Find where the given text appears and provide that cell's center as [X, Y] coordinate. 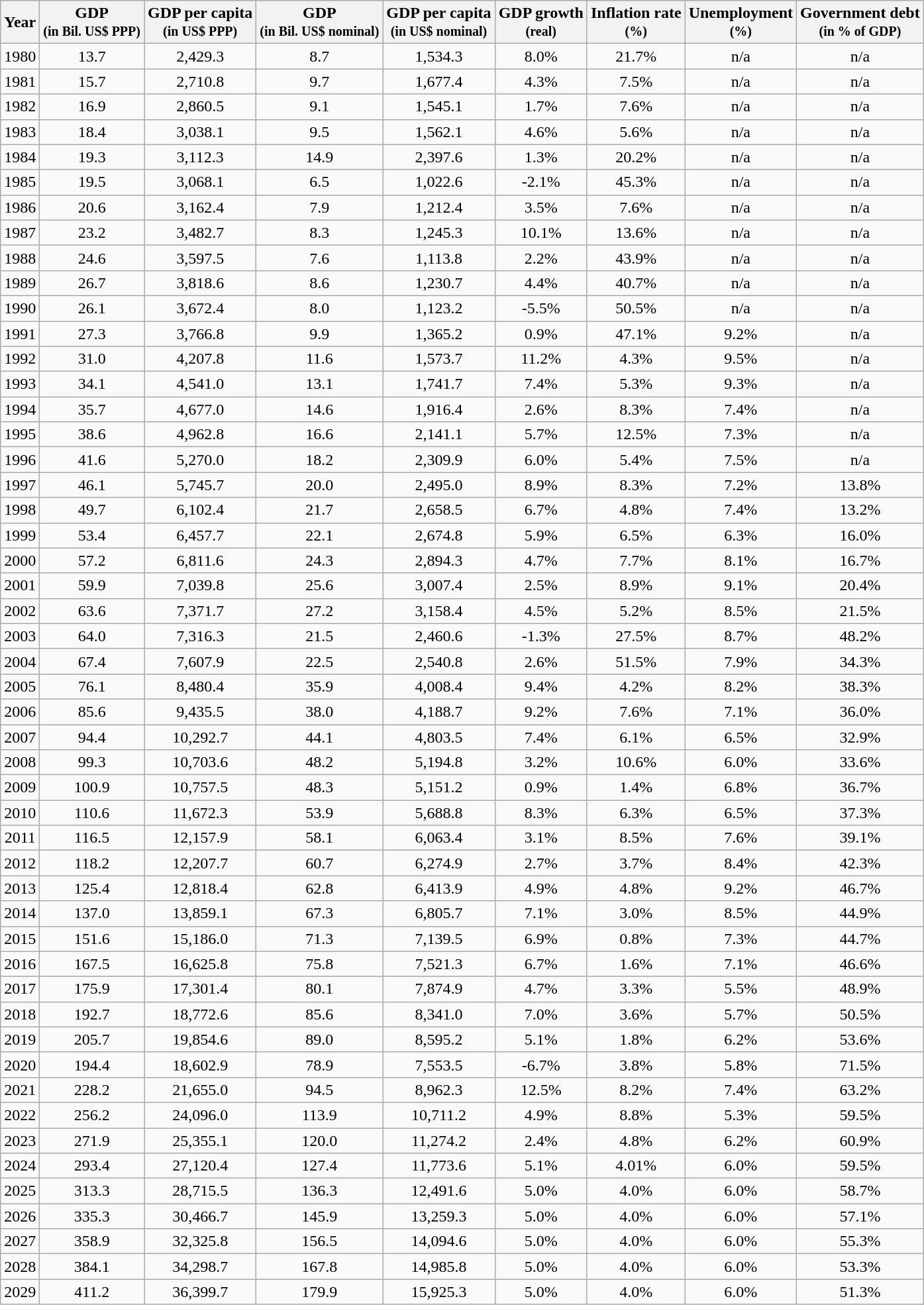
8,341.0 [438, 1014]
36.7% [860, 788]
1982 [20, 107]
1,113.8 [438, 258]
12,818.4 [200, 888]
22.1 [319, 535]
9.4% [540, 686]
2018 [20, 1014]
11,773.6 [438, 1166]
8.1% [741, 560]
12,207.7 [200, 863]
1,123.2 [438, 308]
9.5 [319, 132]
7,316.3 [200, 636]
2022 [20, 1115]
1984 [20, 157]
1991 [20, 333]
2.5% [540, 586]
15.7 [92, 81]
6,457.7 [200, 535]
19,854.6 [200, 1039]
2017 [20, 989]
13.2% [860, 510]
1983 [20, 132]
20.6 [92, 207]
205.7 [92, 1039]
71.3 [319, 939]
20.0 [319, 485]
-5.5% [540, 308]
175.9 [92, 989]
7.6 [319, 258]
99.3 [92, 762]
36.0% [860, 711]
16.6 [319, 435]
80.1 [319, 989]
13.6% [636, 233]
34.1 [92, 384]
63.2% [860, 1090]
2,658.5 [438, 510]
11,672.3 [200, 813]
64.0 [92, 636]
GDP(in Bil. US$ nominal) [319, 23]
1988 [20, 258]
75.8 [319, 964]
7.2% [741, 485]
2,710.8 [200, 81]
7.0% [540, 1014]
9.7 [319, 81]
48.3 [319, 788]
1994 [20, 409]
256.2 [92, 1115]
7,553.5 [438, 1065]
14.9 [319, 157]
4.5% [540, 611]
335.3 [92, 1216]
8.7 [319, 56]
2010 [20, 813]
3.5% [540, 207]
136.3 [319, 1191]
13.8% [860, 485]
26.1 [92, 308]
16.0% [860, 535]
14.6 [319, 409]
21.7% [636, 56]
1980 [20, 56]
27.2 [319, 611]
Inflation rate(%) [636, 23]
6,102.4 [200, 510]
Unemployment(%) [741, 23]
167.5 [92, 964]
4,008.4 [438, 686]
0.8% [636, 939]
2,141.1 [438, 435]
9,435.5 [200, 711]
3,482.7 [200, 233]
45.3% [636, 182]
1,677.4 [438, 81]
44.7% [860, 939]
3,597.5 [200, 258]
16,625.8 [200, 964]
10.6% [636, 762]
76.1 [92, 686]
2026 [20, 1216]
2004 [20, 661]
2029 [20, 1292]
30,466.7 [200, 1216]
58.1 [319, 838]
18,602.9 [200, 1065]
192.7 [92, 1014]
GDP per capita(in US$ nominal) [438, 23]
38.6 [92, 435]
8.7% [741, 636]
3.1% [540, 838]
3.2% [540, 762]
2005 [20, 686]
8,480.4 [200, 686]
5.5% [741, 989]
5.8% [741, 1065]
1,741.7 [438, 384]
57.2 [92, 560]
18.4 [92, 132]
2.4% [540, 1140]
2023 [20, 1140]
7,371.7 [200, 611]
31.0 [92, 359]
2013 [20, 888]
2028 [20, 1267]
5,270.0 [200, 460]
6,811.6 [200, 560]
28,715.5 [200, 1191]
3.8% [636, 1065]
1.6% [636, 964]
7,607.9 [200, 661]
17,301.4 [200, 989]
6,274.9 [438, 863]
2,495.0 [438, 485]
3.7% [636, 863]
228.2 [92, 1090]
10,292.7 [200, 737]
1,022.6 [438, 182]
11,274.2 [438, 1140]
21,655.0 [200, 1090]
4,541.0 [200, 384]
2027 [20, 1241]
6.1% [636, 737]
59.9 [92, 586]
4,188.7 [438, 711]
1993 [20, 384]
22.5 [319, 661]
4.6% [540, 132]
10,757.5 [200, 788]
4,803.5 [438, 737]
3,068.1 [200, 182]
2007 [20, 737]
48.9% [860, 989]
145.9 [319, 1216]
8.8% [636, 1115]
8.0 [319, 308]
5.9% [540, 535]
6.8% [741, 788]
35.7 [92, 409]
38.0 [319, 711]
2006 [20, 711]
GDP(in Bil. US$ PPP) [92, 23]
10,711.2 [438, 1115]
8.4% [741, 863]
2,429.3 [200, 56]
35.9 [319, 686]
14,985.8 [438, 1267]
14,094.6 [438, 1241]
GDP growth(real) [540, 23]
313.3 [92, 1191]
4.4% [540, 283]
2011 [20, 838]
12,491.6 [438, 1191]
1990 [20, 308]
2008 [20, 762]
2,540.8 [438, 661]
5,194.8 [438, 762]
3,672.4 [200, 308]
1.7% [540, 107]
24,096.0 [200, 1115]
9.1 [319, 107]
5,688.8 [438, 813]
9.5% [741, 359]
2000 [20, 560]
1.4% [636, 788]
13.7 [92, 56]
384.1 [92, 1267]
60.7 [319, 863]
2024 [20, 1166]
7,139.5 [438, 939]
1981 [20, 81]
2,894.3 [438, 560]
6,063.4 [438, 838]
1,916.4 [438, 409]
137.0 [92, 914]
-1.3% [540, 636]
27.3 [92, 333]
179.9 [319, 1292]
57.1% [860, 1216]
67.4 [92, 661]
13,859.1 [200, 914]
9.3% [741, 384]
1989 [20, 283]
8,595.2 [438, 1039]
6.9% [540, 939]
32.9% [860, 737]
4.01% [636, 1166]
2016 [20, 964]
3,766.8 [200, 333]
2001 [20, 586]
55.3% [860, 1241]
3.3% [636, 989]
36,399.7 [200, 1292]
1997 [20, 485]
60.9% [860, 1140]
39.1% [860, 838]
13,259.3 [438, 1216]
3,038.1 [200, 132]
19.5 [92, 182]
1995 [20, 435]
33.6% [860, 762]
4.2% [636, 686]
100.9 [92, 788]
27.5% [636, 636]
2012 [20, 863]
3.6% [636, 1014]
94.4 [92, 737]
3.0% [636, 914]
19.3 [92, 157]
34.3% [860, 661]
8.6 [319, 283]
71.5% [860, 1065]
15,186.0 [200, 939]
1985 [20, 182]
11.2% [540, 359]
1992 [20, 359]
358.9 [92, 1241]
1,245.3 [438, 233]
27,120.4 [200, 1166]
8,962.3 [438, 1090]
2015 [20, 939]
6,805.7 [438, 914]
10,703.6 [200, 762]
2021 [20, 1090]
1.3% [540, 157]
21.7 [319, 510]
2,674.8 [438, 535]
GDP per capita(in US$ PPP) [200, 23]
7,874.9 [438, 989]
2003 [20, 636]
4,207.8 [200, 359]
2,397.6 [438, 157]
18.2 [319, 460]
47.1% [636, 333]
271.9 [92, 1140]
6,413.9 [438, 888]
116.5 [92, 838]
5.4% [636, 460]
13.1 [319, 384]
46.6% [860, 964]
25.6 [319, 586]
1,230.7 [438, 283]
7.7% [636, 560]
118.2 [92, 863]
16.7% [860, 560]
1998 [20, 510]
49.7 [92, 510]
2009 [20, 788]
26.7 [92, 283]
2,460.6 [438, 636]
-6.7% [540, 1065]
32,325.8 [200, 1241]
51.5% [636, 661]
2020 [20, 1065]
1,545.1 [438, 107]
53.6% [860, 1039]
48.2 [319, 762]
2025 [20, 1191]
42.3% [860, 863]
7,039.8 [200, 586]
12,157.9 [200, 838]
2,309.9 [438, 460]
8.3 [319, 233]
8.0% [540, 56]
3,158.4 [438, 611]
51.3% [860, 1292]
53.4 [92, 535]
5.2% [636, 611]
5,151.2 [438, 788]
1.8% [636, 1039]
16.9 [92, 107]
1,573.7 [438, 359]
46.1 [92, 485]
1986 [20, 207]
3,162.4 [200, 207]
1,212.4 [438, 207]
151.6 [92, 939]
63.6 [92, 611]
2014 [20, 914]
15,925.3 [438, 1292]
48.2% [860, 636]
1987 [20, 233]
23.2 [92, 233]
127.4 [319, 1166]
1,534.3 [438, 56]
4,677.0 [200, 409]
94.5 [319, 1090]
Year [20, 23]
58.7% [860, 1191]
34,298.7 [200, 1267]
113.9 [319, 1115]
9.1% [741, 586]
43.9% [636, 258]
3,112.3 [200, 157]
18,772.6 [200, 1014]
1,365.2 [438, 333]
167.8 [319, 1267]
2002 [20, 611]
53.9 [319, 813]
7.9 [319, 207]
7.9% [741, 661]
38.3% [860, 686]
89.0 [319, 1039]
78.9 [319, 1065]
6.5 [319, 182]
10.1% [540, 233]
293.4 [92, 1166]
5,745.7 [200, 485]
44.9% [860, 914]
411.2 [92, 1292]
194.4 [92, 1065]
46.7% [860, 888]
41.6 [92, 460]
25,355.1 [200, 1140]
37.3% [860, 813]
1999 [20, 535]
125.4 [92, 888]
3,007.4 [438, 586]
21.5 [319, 636]
2.2% [540, 258]
1,562.1 [438, 132]
3,818.6 [200, 283]
24.6 [92, 258]
24.3 [319, 560]
156.5 [319, 1241]
2.7% [540, 863]
20.2% [636, 157]
21.5% [860, 611]
11.6 [319, 359]
62.8 [319, 888]
67.3 [319, 914]
40.7% [636, 283]
4,962.8 [200, 435]
110.6 [92, 813]
2019 [20, 1039]
120.0 [319, 1140]
9.9 [319, 333]
5.6% [636, 132]
7,521.3 [438, 964]
20.4% [860, 586]
Government debt(in % of GDP) [860, 23]
44.1 [319, 737]
2,860.5 [200, 107]
1996 [20, 460]
53.3% [860, 1267]
-2.1% [540, 182]
